Determine the [X, Y] coordinate at the center of the cell enclosing the given text.  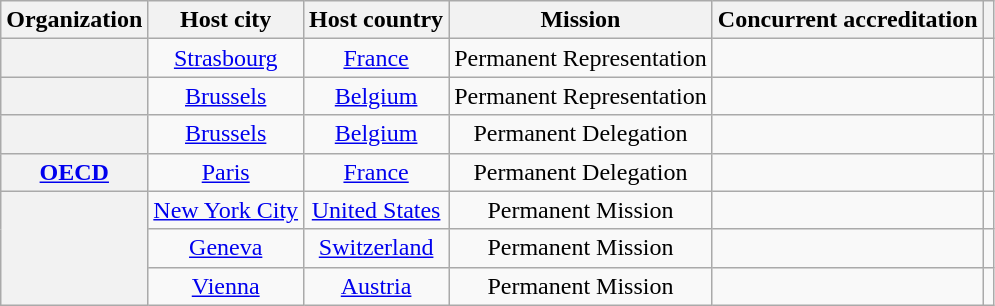
Vienna [226, 286]
Host city [226, 20]
Host country [376, 20]
Mission [581, 20]
Switzerland [376, 248]
Organization [74, 20]
New York City [226, 210]
Austria [376, 286]
Strasbourg [226, 58]
United States [376, 210]
Paris [226, 172]
OECD [74, 172]
Geneva [226, 248]
Concurrent accreditation [848, 20]
